Find where the given text appears and provide that cell's center as [x, y] coordinate. 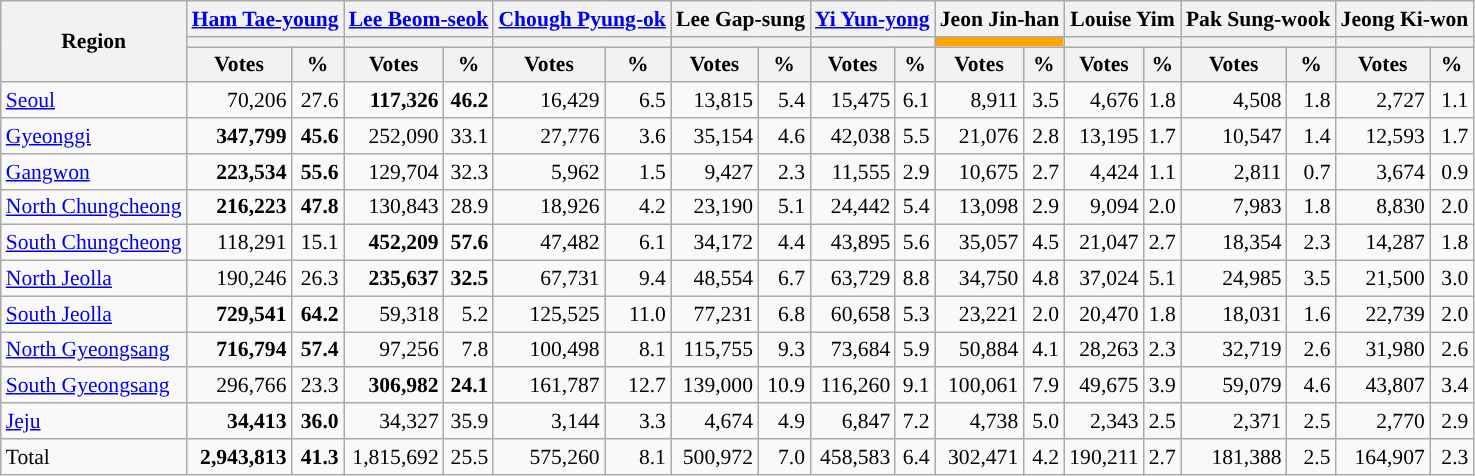
35,057 [980, 243]
2,343 [1104, 421]
42,038 [852, 136]
27,776 [548, 136]
43,807 [1383, 386]
35,154 [714, 136]
139,000 [714, 386]
7.8 [469, 350]
97,256 [394, 350]
100,061 [980, 386]
14,287 [1383, 243]
181,388 [1234, 457]
Gangwon [94, 172]
4.5 [1044, 243]
33.1 [469, 136]
11,555 [852, 172]
60,658 [852, 314]
South Gyeongsang [94, 386]
23.3 [318, 386]
5.9 [914, 350]
48,554 [714, 279]
46.2 [469, 101]
10,675 [980, 172]
21,076 [980, 136]
43,895 [852, 243]
32.3 [469, 172]
Jeong Ki-won [1405, 19]
4.1 [1044, 350]
47,482 [548, 243]
11.0 [638, 314]
64.2 [318, 314]
4.4 [784, 243]
15,475 [852, 101]
190,211 [1104, 457]
63,729 [852, 279]
306,982 [394, 386]
Chough Pyung-ok [582, 19]
5.5 [914, 136]
5.2 [469, 314]
2,727 [1383, 101]
18,926 [548, 207]
Louise Yim [1122, 19]
130,843 [394, 207]
Lee Gap-sung [740, 19]
Seoul [94, 101]
70,206 [240, 101]
25.5 [469, 457]
3.4 [1452, 386]
67,731 [548, 279]
57.4 [318, 350]
115,755 [714, 350]
190,246 [240, 279]
4,738 [980, 421]
6.8 [784, 314]
28,263 [1104, 350]
125,525 [548, 314]
4.8 [1044, 279]
2,770 [1383, 421]
9.1 [914, 386]
3,144 [548, 421]
24,985 [1234, 279]
6,847 [852, 421]
6.5 [638, 101]
34,172 [714, 243]
21,500 [1383, 279]
5.6 [914, 243]
1.4 [1312, 136]
2,943,813 [240, 457]
8.8 [914, 279]
27.6 [318, 101]
North Jeolla [94, 279]
100,498 [548, 350]
575,260 [548, 457]
Total [94, 457]
21,047 [1104, 243]
129,704 [394, 172]
4,676 [1104, 101]
2,811 [1234, 172]
41.3 [318, 457]
3,674 [1383, 172]
8,830 [1383, 207]
7,983 [1234, 207]
24,442 [852, 207]
2.8 [1044, 136]
57.6 [469, 243]
47.8 [318, 207]
2,371 [1234, 421]
117,326 [394, 101]
5.3 [914, 314]
24.1 [469, 386]
34,327 [394, 421]
0.9 [1452, 172]
1.5 [638, 172]
45.6 [318, 136]
500,972 [714, 457]
34,413 [240, 421]
18,354 [1234, 243]
3.0 [1452, 279]
37,024 [1104, 279]
729,541 [240, 314]
49,675 [1104, 386]
0.7 [1312, 172]
32.5 [469, 279]
Jeon Jin-han [1000, 19]
223,534 [240, 172]
18,031 [1234, 314]
22,739 [1383, 314]
161,787 [548, 386]
North Chungcheong [94, 207]
118,291 [240, 243]
Jeju [94, 421]
4,424 [1104, 172]
59,318 [394, 314]
1.6 [1312, 314]
3.3 [638, 421]
235,637 [394, 279]
5.0 [1044, 421]
4,508 [1234, 101]
55.6 [318, 172]
15.1 [318, 243]
12.7 [638, 386]
28.9 [469, 207]
59,079 [1234, 386]
4,674 [714, 421]
Pak Sung-wook [1258, 19]
South Chungcheong [94, 243]
Yi Yun-yong [872, 19]
452,209 [394, 243]
302,471 [980, 457]
23,190 [714, 207]
50,884 [980, 350]
7.2 [914, 421]
296,766 [240, 386]
South Jeolla [94, 314]
12,593 [1383, 136]
9.3 [784, 350]
5,962 [548, 172]
116,260 [852, 386]
216,223 [240, 207]
7.0 [784, 457]
164,907 [1383, 457]
36.0 [318, 421]
Gyeonggi [94, 136]
13,195 [1104, 136]
1,815,692 [394, 457]
20,470 [1104, 314]
North Gyeongsang [94, 350]
458,583 [852, 457]
73,684 [852, 350]
Ham Tae-young [266, 19]
31,980 [1383, 350]
35.9 [469, 421]
347,799 [240, 136]
6.4 [914, 457]
9.4 [638, 279]
10,547 [1234, 136]
13,098 [980, 207]
252,090 [394, 136]
16,429 [548, 101]
9,427 [714, 172]
716,794 [240, 350]
32,719 [1234, 350]
13,815 [714, 101]
77,231 [714, 314]
Lee Beom-seok [419, 19]
8,911 [980, 101]
4.9 [784, 421]
10.9 [784, 386]
9,094 [1104, 207]
7.9 [1044, 386]
3.9 [1162, 386]
23,221 [980, 314]
6.7 [784, 279]
26.3 [318, 279]
3.6 [638, 136]
Region [94, 42]
34,750 [980, 279]
